From the cell containing the given text, extract its center point as [X, Y] coordinate. 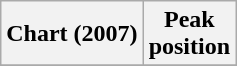
Chart (2007) [72, 34]
Peakposition [189, 34]
